Identify which cell holds the provided text, then report its [x, y] central coordinate. 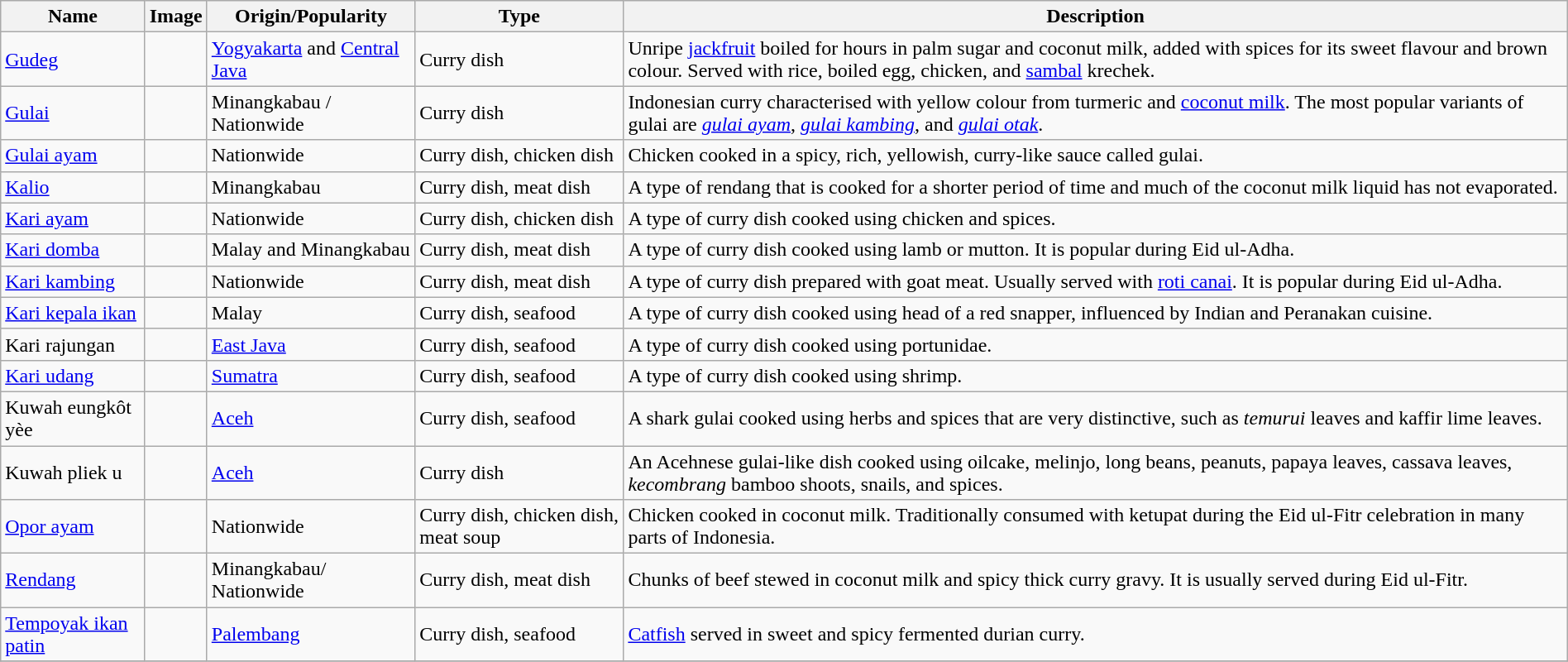
Catfish served in sweet and spicy fermented durian curry. [1095, 634]
Yogyakarta and Central Java [311, 60]
Kalio [73, 187]
Kari ayam [73, 218]
A type of curry dish cooked using chicken and spices. [1095, 218]
Tempoyak ikan patin [73, 634]
Kari rajungan [73, 344]
A type of curry dish cooked using portunidae. [1095, 344]
Description [1095, 17]
Malay and Minangkabau [311, 250]
A shark gulai cooked using herbs and spices that are very distinctive, such as temurui leaves and kaffir lime leaves. [1095, 419]
Gudeg [73, 60]
Kari kambing [73, 281]
Kari domba [73, 250]
Kuwah pliek u [73, 472]
Curry dish, chicken dish, meat soup [519, 526]
Chicken cooked in a spicy, rich, yellowish, curry-like sauce called gulai. [1095, 156]
Rendang [73, 581]
Minangkabau [311, 187]
Chicken cooked in coconut milk. Traditionally consumed with ketupat during the Eid ul-Fitr celebration in many parts of Indonesia. [1095, 526]
Kari udang [73, 376]
Minangkabau/ Nationwide [311, 581]
Type [519, 17]
A type of curry dish cooked using head of a red snapper, influenced by Indian and Peranakan cuisine. [1095, 313]
Chunks of beef stewed in coconut milk and spicy thick curry gravy. It is usually served during Eid ul-Fitr. [1095, 581]
Malay [311, 313]
A type of curry dish prepared with goat meat. Usually served with roti canai. It is popular during Eid ul-Adha. [1095, 281]
Sumatra [311, 376]
Name [73, 17]
A type of rendang that is cooked for a shorter period of time and much of the coconut milk liquid has not evaporated. [1095, 187]
A type of curry dish cooked using shrimp. [1095, 376]
Origin/Popularity [311, 17]
Gulai [73, 113]
Palembang [311, 634]
A type of curry dish cooked using lamb or mutton. It is popular during Eid ul-Adha. [1095, 250]
Gulai ayam [73, 156]
Minangkabau / Nationwide [311, 113]
East Java [311, 344]
Opor ayam [73, 526]
Kuwah eungkôt yèe [73, 419]
Image [175, 17]
Kari kepala ikan [73, 313]
